From the cell containing the given text, extract its center point as [X, Y] coordinate. 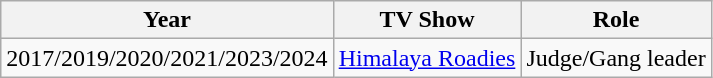
Judge/Gang leader [616, 58]
2017/2019/2020/2021/2023/2024 [167, 58]
Year [167, 20]
TV Show [427, 20]
Role [616, 20]
Himalaya Roadies [427, 58]
